Find where the given text appears and provide that cell's center as (X, Y) coordinate. 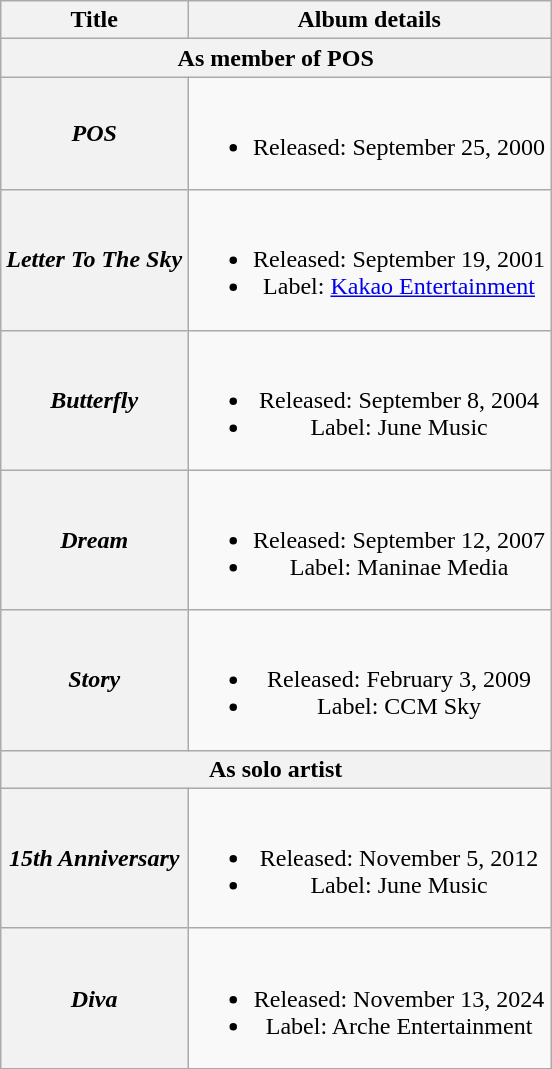
Released: September 25, 2000 (370, 134)
Released: September 19, 2001Label: Kakao Entertainment (370, 260)
As solo artist (276, 769)
Released: September 12, 2007Label: Maninae Media (370, 540)
POS (94, 134)
Released: February 3, 2009Label: CCM Sky (370, 680)
Letter To The Sky (94, 260)
Released: September 8, 2004Label: June Music (370, 400)
Story (94, 680)
Title (94, 20)
Butterfly (94, 400)
Released: November 5, 2012Label: June Music (370, 858)
Dream (94, 540)
Released: November 13, 2024Label: Arche Entertainment (370, 998)
Diva (94, 998)
15th Anniversary (94, 858)
As member of POS (276, 58)
Album details (370, 20)
